Output the (x, y) coordinate of the center of the cell containing the given text.  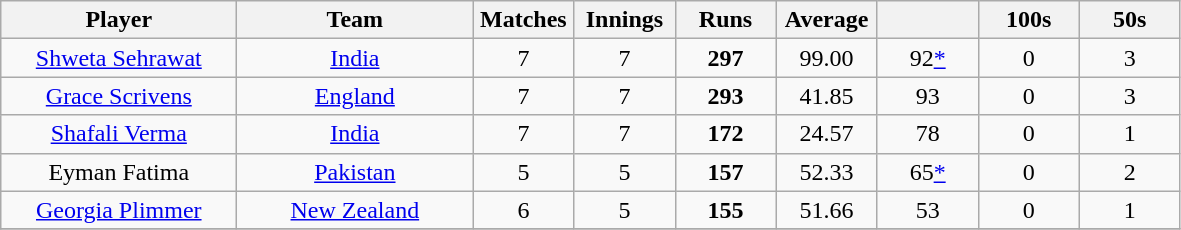
Pakistan (355, 172)
297 (726, 58)
24.57 (826, 134)
Grace Scrivens (119, 96)
2 (1130, 172)
52.33 (826, 172)
Eyman Fatima (119, 172)
293 (726, 96)
50s (1130, 20)
Innings (624, 20)
Player (119, 20)
92* (928, 58)
51.66 (826, 210)
93 (928, 96)
Runs (726, 20)
65* (928, 172)
155 (726, 210)
Average (826, 20)
England (355, 96)
78 (928, 134)
New Zealand (355, 210)
41.85 (826, 96)
100s (1028, 20)
172 (726, 134)
Georgia Plimmer (119, 210)
157 (726, 172)
53 (928, 210)
99.00 (826, 58)
Shafali Verma (119, 134)
Shweta Sehrawat (119, 58)
Matches (524, 20)
Team (355, 20)
6 (524, 210)
